Return the [x, y] coordinate for the center point of the cell that contains the specified text.  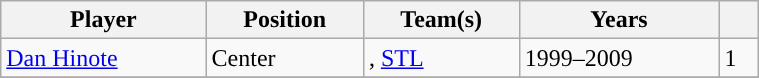
Position [284, 20]
Center [284, 58]
, STL [441, 58]
1999–2009 [619, 58]
Player [104, 20]
1 [738, 58]
Team(s) [441, 20]
Years [619, 20]
Dan Hinote [104, 58]
